Return (x, y) of the center of cell containing provided text 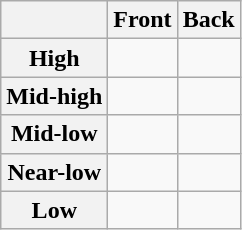
Near-low (54, 172)
Mid-high (54, 96)
Front (142, 20)
Low (54, 210)
Back (208, 20)
High (54, 58)
Mid-low (54, 134)
